Determine the (X, Y) coordinate at the center of the cell enclosing the given text.  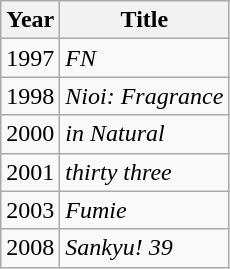
Nioi: Fragrance (144, 96)
2000 (30, 134)
Sankyu! 39 (144, 248)
Title (144, 20)
Fumie (144, 210)
1997 (30, 58)
thirty three (144, 172)
2003 (30, 210)
in Natural (144, 134)
Year (30, 20)
2008 (30, 248)
1998 (30, 96)
FN (144, 58)
2001 (30, 172)
